Provide the [X, Y] coordinate of the cell's center where the given text is located.  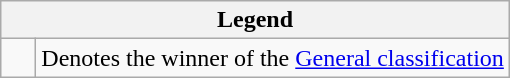
Legend [256, 20]
Denotes the winner of the General classification [273, 58]
